Identify which cell holds the provided text, then report its [x, y] central coordinate. 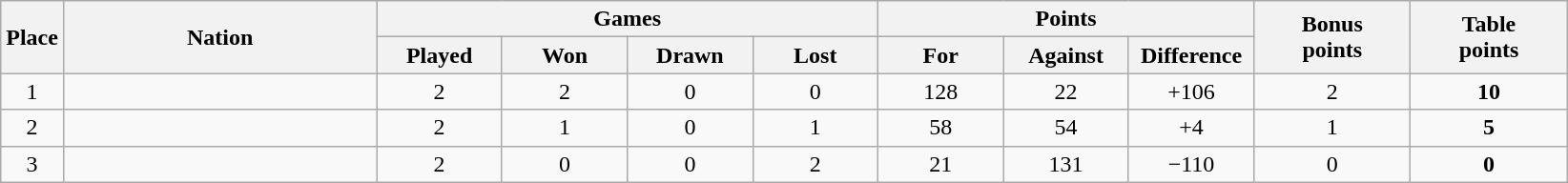
131 [1066, 164]
Drawn [691, 55]
Played [439, 55]
Nation [219, 37]
Bonuspoints [1332, 37]
−110 [1190, 164]
5 [1489, 128]
Against [1066, 55]
Won [565, 55]
3 [32, 164]
+106 [1190, 91]
For [940, 55]
54 [1066, 128]
Tablepoints [1489, 37]
21 [940, 164]
22 [1066, 91]
+4 [1190, 128]
Lost [815, 55]
Difference [1190, 55]
10 [1489, 91]
128 [940, 91]
Points [1065, 19]
Games [628, 19]
Place [32, 37]
58 [940, 128]
